Detect which cell encompasses the target text, then output its (x, y) center coordinate. 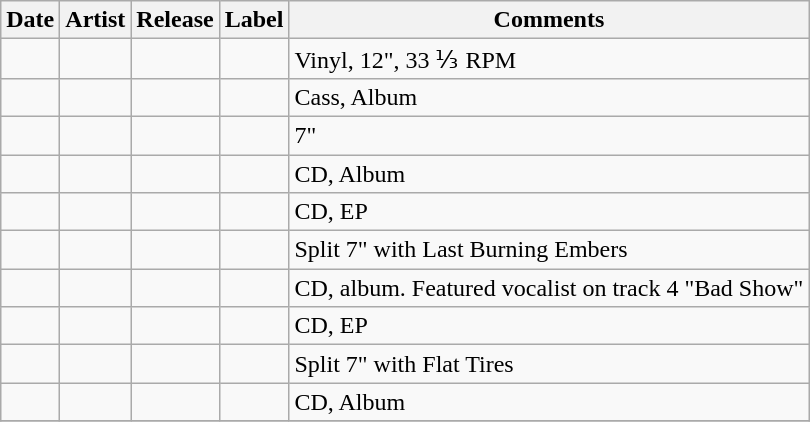
7" (549, 135)
Comments (549, 20)
Label (254, 20)
Date (30, 20)
Release (175, 20)
CD, album. Featured vocalist on track 4 "Bad Show" (549, 288)
Cass, Album (549, 97)
Vinyl, 12", 33 ⅓ RPM (549, 59)
Artist (96, 20)
Split 7" with Last Burning Embers (549, 250)
Split 7" with Flat Tires (549, 364)
